Determine the [X, Y] coordinate at the center of the cell enclosing the given text.  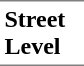
Street Level [42, 33]
